Output the (x, y) coordinate of the center of the cell containing the given text.  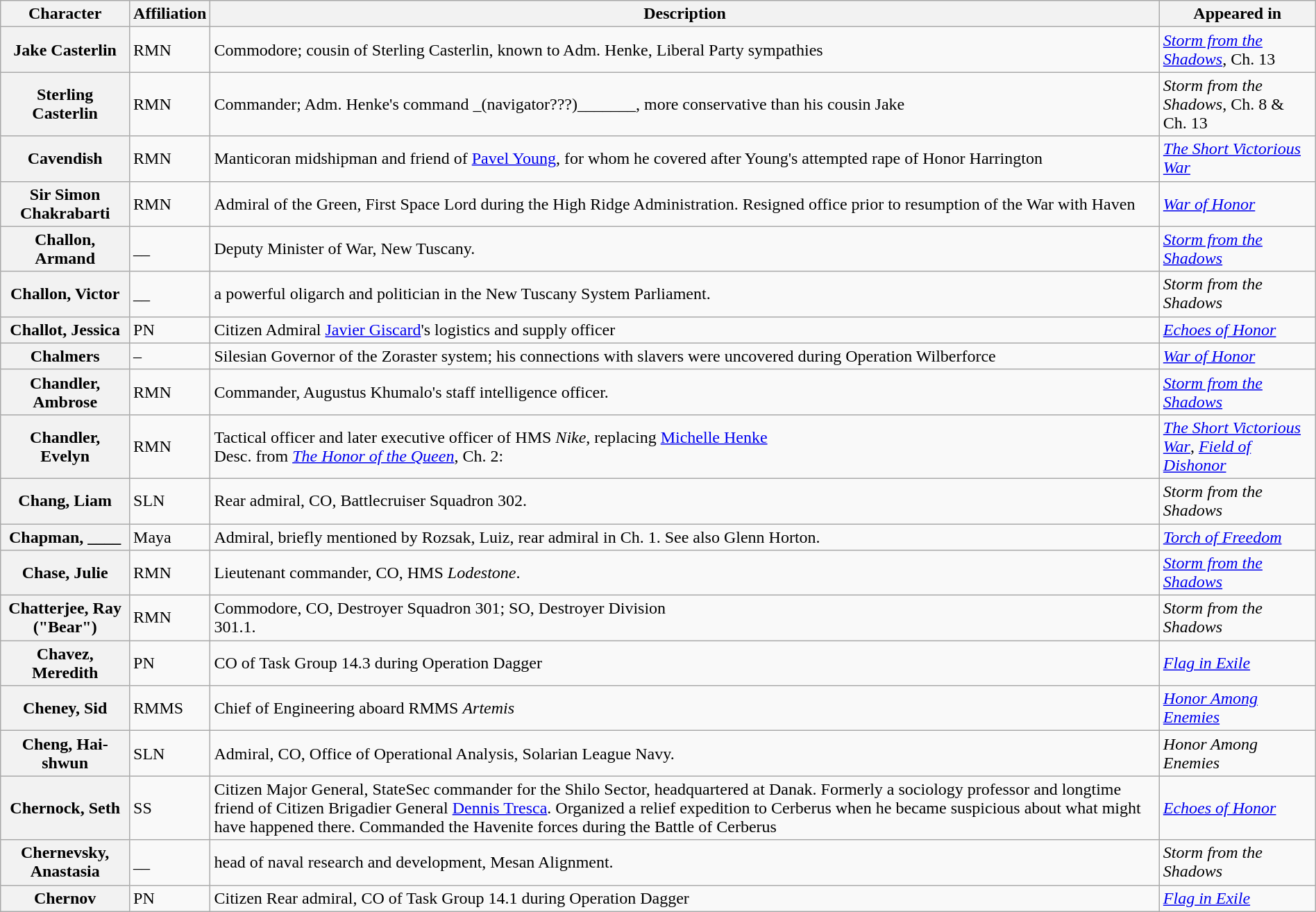
Admiral, briefly mentioned by Rozsak, Luiz, rear admiral in Ch. 1. See also Glenn Horton. (684, 537)
Chapman, ____ (65, 537)
Cavendish (65, 158)
Affiliation (170, 14)
a powerful oligarch and politician in the New Tuscany System Parliament. (684, 294)
– (170, 356)
RMMS (170, 708)
Cheney, Sid (65, 708)
Citizen Admiral Javier Giscard's logistics and supply officer (684, 330)
Jake Casterlin (65, 50)
Maya (170, 537)
Manticoran midshipman and friend of Pavel Young, for whom he covered after Young's attempted rape of Honor Harrington (684, 158)
Appeared in (1237, 14)
Chernov (65, 898)
Chandler, Ambrose (65, 391)
Storm from the Shadows, Ch. 13 (1237, 50)
Admiral, CO, Office of Operational Analysis, Solarian League Navy. (684, 754)
Chavez, Meredith (65, 664)
head of naval research and development, Mesan Alignment. (684, 862)
Challot, Jessica (65, 330)
Torch of Freedom (1237, 537)
Character (65, 14)
Chandler, Evelyn (65, 446)
Commander; Adm. Henke's command _(navigator???)_______, more conservative than his cousin Jake (684, 104)
Silesian Governor of the Zoraster system; his connections with slavers were uncovered during Operation Wilberforce (684, 356)
Challon, Armand (65, 248)
Commander, Augustus Khumalo's staff intelligence officer. (684, 391)
Commodore; cousin of Sterling Casterlin, known to Adm. Henke, Liberal Party sympathies (684, 50)
Chernevsky, Anastasia (65, 862)
Description (684, 14)
Chatterjee, Ray ("Bear") (65, 618)
Citizen Rear admiral, CO of Task Group 14.1 during Operation Dagger (684, 898)
The Short Victorious War (1237, 158)
Deputy Minister of War, New Tuscany. (684, 248)
Challon, Victor (65, 294)
Rear admiral, CO, Battlecruiser Squadron 302. (684, 501)
Cheng, Hai-shwun (65, 754)
Sir Simon Chakrabarti (65, 204)
SS (170, 808)
The Short Victorious War, Field of Dishonor (1237, 446)
Commodore, CO, Destroyer Squadron 301; SO, Destroyer Division301.1. (684, 618)
Tactical officer and later executive officer of HMS Nike, replacing Michelle HenkeDesc. from The Honor of the Queen, Ch. 2: (684, 446)
Sterling Casterlin (65, 104)
Admiral of the Green, First Space Lord during the High Ridge Administration. Resigned office prior to resumption of the War with Haven (684, 204)
Storm from the Shadows, Ch. 8 & Ch. 13 (1237, 104)
Chief of Engineering aboard RMMS Artemis (684, 708)
Chalmers (65, 356)
CO of Task Group 14.3 during Operation Dagger (684, 664)
Chase, Julie (65, 573)
Chang, Liam (65, 501)
Lieutenant commander, CO, HMS Lodestone. (684, 573)
Chernock, Seth (65, 808)
